Output the [x, y] coordinate of the center of the cell containing the given text.  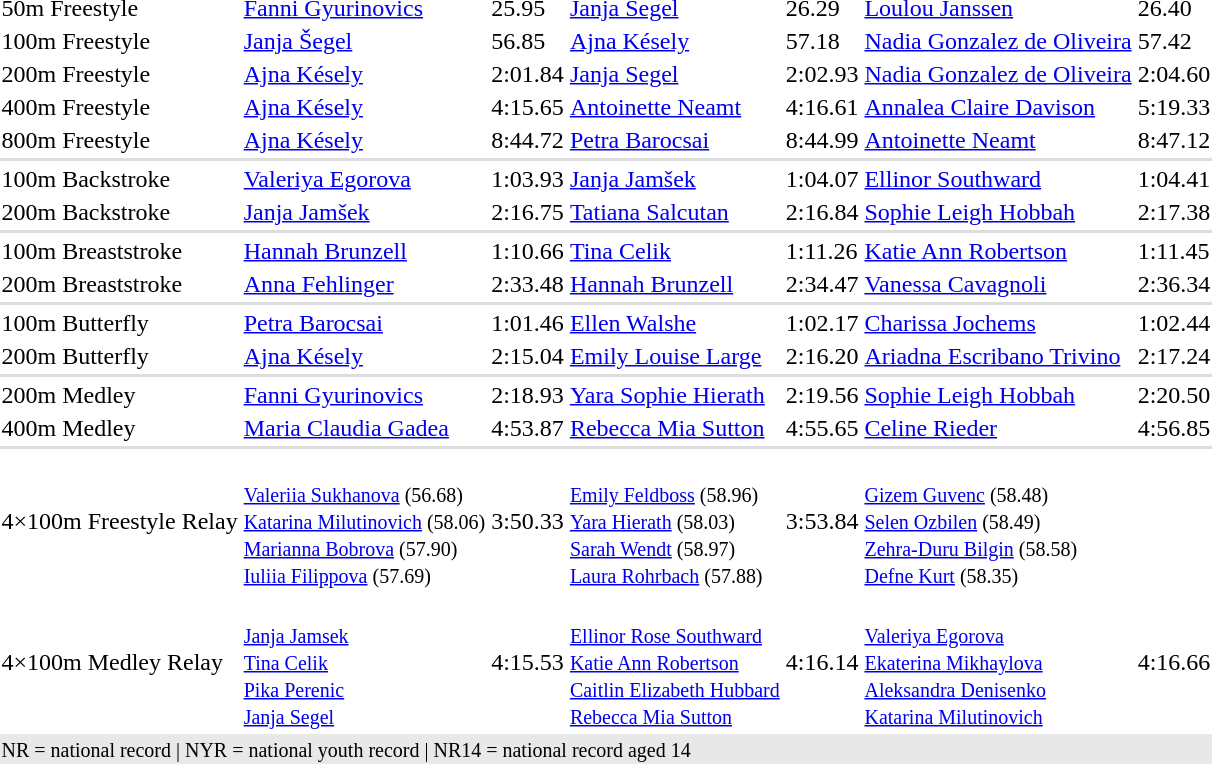
2:15.04 [528, 356]
Janja Jamsek Tina Celik Pika Perenic Janja Segel [364, 662]
1:10.66 [528, 251]
200m Butterfly [120, 356]
4×100m Freestyle Relay [120, 521]
100m Backstroke [120, 179]
1:03.93 [528, 179]
400m Freestyle [120, 107]
Rebecca Mia Sutton [674, 428]
3:50.33 [528, 521]
Celine Rieder [998, 428]
57.42 [1174, 41]
Emily Feldboss (58.96)Yara Hierath (58.03) Sarah Wendt (58.97)Laura Rohrbach (57.88) [674, 521]
200m Freestyle [120, 74]
2:04.60 [1174, 74]
4:15.65 [528, 107]
4:55.65 [822, 428]
800m Freestyle [120, 140]
Ellinor Rose Southward Katie Ann Robertson Caitlin Elizabeth Hubbard Rebecca Mia Sutton [674, 662]
100m Freestyle [120, 41]
2:17.24 [1174, 356]
1:04.07 [822, 179]
8:44.72 [528, 140]
2:18.93 [528, 395]
4:16.61 [822, 107]
200m Backstroke [120, 212]
Ellinor Southward [998, 179]
5:19.33 [1174, 107]
Anna Fehlinger [364, 284]
Maria Claudia Gadea [364, 428]
2:16.75 [528, 212]
4×100m Medley Relay [120, 662]
Tatiana Salcutan [674, 212]
Gizem Guvenc (58.48)Selen Ozbilen (58.49) Zehra-Duru Bilgin (58.58)Defne Kurt (58.35) [998, 521]
1:11.45 [1174, 251]
Charissa Jochems [998, 323]
1:02.17 [822, 323]
Fanni Gyurinovics [364, 395]
2:20.50 [1174, 395]
Tina Celik [674, 251]
Yara Sophie Hierath [674, 395]
2:34.47 [822, 284]
8:44.99 [822, 140]
3:53.84 [822, 521]
2:02.93 [822, 74]
4:16.14 [822, 662]
2:36.34 [1174, 284]
NR = national record | NYR = national youth record | NR14 = national record aged 14 [606, 749]
56.85 [528, 41]
4:16.66 [1174, 662]
Annalea Claire Davison [998, 107]
2:16.84 [822, 212]
4:15.53 [528, 662]
1:01.46 [528, 323]
100m Butterfly [120, 323]
Janja Segel [674, 74]
2:19.56 [822, 395]
1:04.41 [1174, 179]
4:53.87 [528, 428]
8:47.12 [1174, 140]
Ariadna Escribano Trivino [998, 356]
1:02.44 [1174, 323]
2:01.84 [528, 74]
Valeriia Sukhanova (56.68)Katarina Milutinovich (58.06) Marianna Bobrova (57.90)Iuliia Filippova (57.69) [364, 521]
Valeriya Egorova Ekaterina Mikhaylova Aleksandra Denisenko Katarina Milutinovich [998, 662]
1:11.26 [822, 251]
57.18 [822, 41]
4:56.85 [1174, 428]
Katie Ann Robertson [998, 251]
200m Medley [120, 395]
2:16.20 [822, 356]
Valeriya Egorova [364, 179]
Janja Šegel [364, 41]
2:17.38 [1174, 212]
200m Breaststroke [120, 284]
Emily Louise Large [674, 356]
100m Breaststroke [120, 251]
2:33.48 [528, 284]
Ellen Walshe [674, 323]
Vanessa Cavagnoli [998, 284]
400m Medley [120, 428]
